Identify which cell holds the provided text, then report its [x, y] central coordinate. 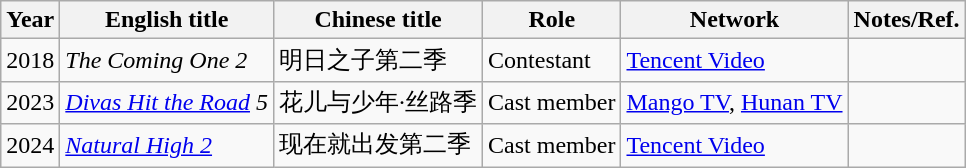
Natural High 2 [167, 146]
Year [30, 20]
Chinese title [378, 20]
现在就出发第二季 [378, 146]
Divas Hit the Road 5 [167, 102]
明日之子第二季 [378, 60]
Contestant [552, 60]
2018 [30, 60]
花儿与少年·丝路季 [378, 102]
Notes/Ref. [906, 20]
2024 [30, 146]
Role [552, 20]
English title [167, 20]
2023 [30, 102]
Mango TV, Hunan TV [734, 102]
Network [734, 20]
The Coming One 2 [167, 60]
